Return (x, y) of the center of cell containing provided text 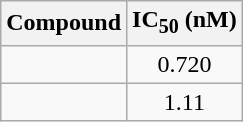
IC50 (nM) (185, 23)
0.720 (185, 64)
Compound (64, 23)
1.11 (185, 102)
